Pinpoint the cell where the given text exists, returning its [X, Y] midpoint coordinate. 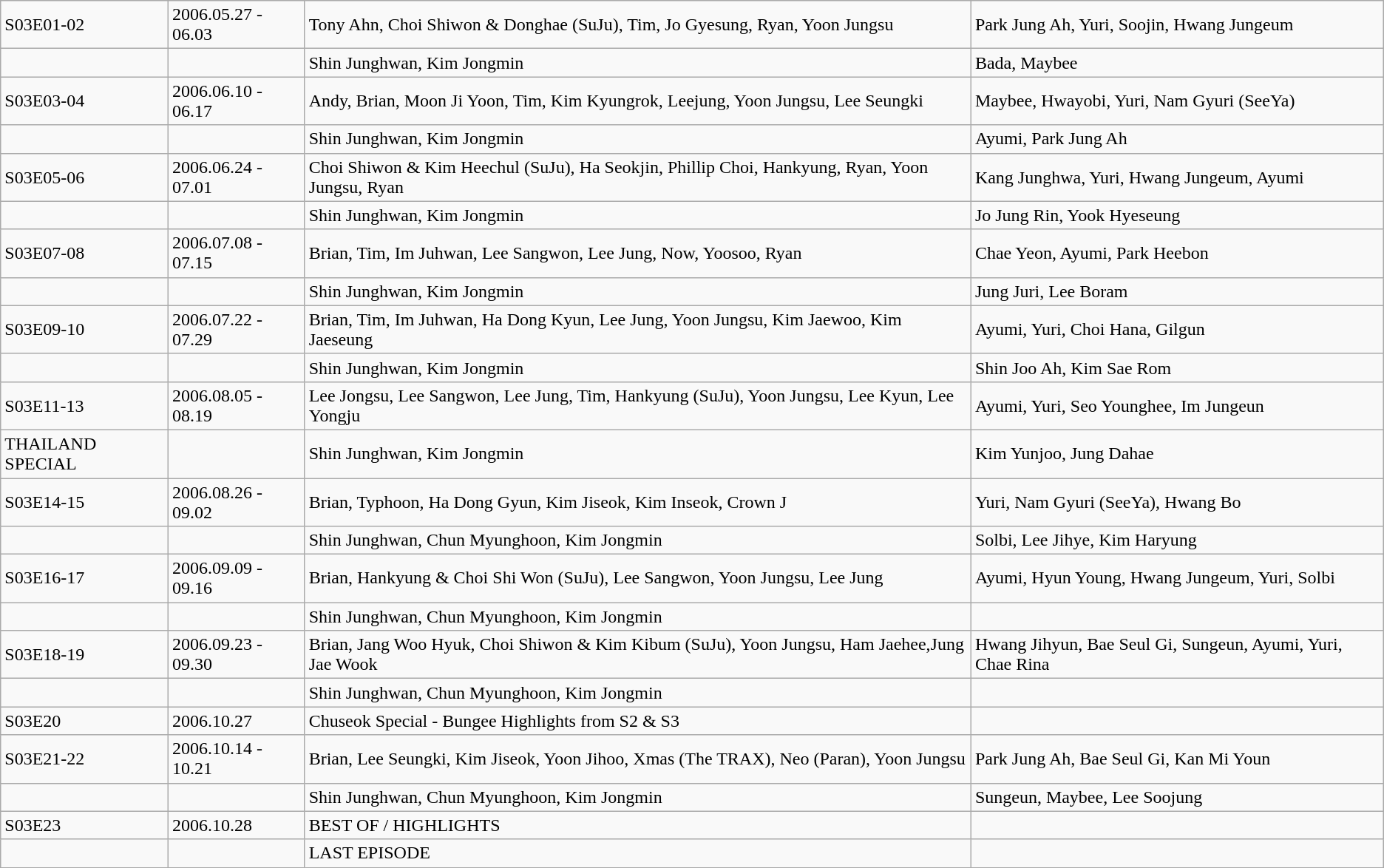
Jung Juri, Lee Boram [1177, 291]
2006.10.28 [237, 825]
Brian, Jang Woo Hyuk, Choi Shiwon & Kim Kibum (SuJu), Yoon Jungsu, Ham Jaehee,Jung Jae Wook [637, 655]
2006.08.26 - 09.02 [237, 501]
Chuseok Special - Bungee Highlights from S2 & S3 [637, 721]
S03E21-22 [84, 759]
Andy, Brian, Moon Ji Yoon, Tim, Kim Kyungrok, Leejung, Yoon Jungsu, Lee Seungki [637, 101]
S03E18-19 [84, 655]
Solbi, Lee Jihye, Kim Haryung [1177, 540]
2006.10.14 - 10.21 [237, 759]
Brian, Lee Seungki, Kim Jiseok, Yoon Jihoo, Xmas (The TRAX), Neo (Paran), Yoon Jungsu [637, 759]
2006.09.09 - 09.16 [237, 578]
S03E16-17 [84, 578]
Kang Junghwa, Yuri, Hwang Jungeum, Ayumi [1177, 177]
S03E07-08 [84, 253]
Jo Jung Rin, Yook Hyeseung [1177, 215]
Lee Jongsu, Lee Sangwon, Lee Jung, Tim, Hankyung (SuJu), Yoon Jungsu, Lee Kyun, Lee Yongju [637, 405]
2006.06.10 - 06.17 [237, 101]
S03E05-06 [84, 177]
Maybee, Hwayobi, Yuri, Nam Gyuri (SeeYa) [1177, 101]
Kim Yunjoo, Jung Dahae [1177, 454]
2006.05.27 - 06.03 [237, 25]
LAST EPISODE [637, 853]
Ayumi, Hyun Young, Hwang Jungeum, Yuri, Solbi [1177, 578]
2006.10.27 [237, 721]
S03E20 [84, 721]
Yuri, Nam Gyuri (SeeYa), Hwang Bo [1177, 501]
2006.07.22 - 07.29 [237, 330]
Chae Yeon, Ayumi, Park Heebon [1177, 253]
Brian, Hankyung & Choi Shi Won (SuJu), Lee Sangwon, Yoon Jungsu, Lee Jung [637, 578]
Ayumi, Park Jung Ah [1177, 139]
2006.07.08 - 07.15 [237, 253]
Brian, Tim, Im Juhwan, Ha Dong Kyun, Lee Jung, Yoon Jungsu, Kim Jaewoo, Kim Jaeseung [637, 330]
Hwang Jihyun, Bae Seul Gi, Sungeun, Ayumi, Yuri, Chae Rina [1177, 655]
S03E11-13 [84, 405]
Shin Joo Ah, Kim Sae Rom [1177, 367]
Sungeun, Maybee, Lee Soojung [1177, 797]
2006.08.05 - 08.19 [237, 405]
S03E09-10 [84, 330]
Choi Shiwon & Kim Heechul (SuJu), Ha Seokjin, Phillip Choi, Hankyung, Ryan, Yoon Jungsu, Ryan [637, 177]
S03E14-15 [84, 501]
S03E23 [84, 825]
Park Jung Ah, Bae Seul Gi, Kan Mi Youn [1177, 759]
S03E01-02 [84, 25]
BEST OF / HIGHLIGHTS [637, 825]
Brian, Typhoon, Ha Dong Gyun, Kim Jiseok, Kim Inseok, Crown J [637, 501]
Ayumi, Yuri, Choi Hana, Gilgun [1177, 330]
Ayumi, Yuri, Seo Younghee, Im Jungeun [1177, 405]
S03E03-04 [84, 101]
2006.09.23 - 09.30 [237, 655]
Bada, Maybee [1177, 63]
Tony Ahn, Choi Shiwon & Donghae (SuJu), Tim, Jo Gyesung, Ryan, Yoon Jungsu [637, 25]
Brian, Tim, Im Juhwan, Lee Sangwon, Lee Jung, Now, Yoosoo, Ryan [637, 253]
Park Jung Ah, Yuri, Soojin, Hwang Jungeum [1177, 25]
2006.06.24 - 07.01 [237, 177]
THAILAND SPECIAL [84, 454]
